Find where the given text appears and provide that cell's center as (X, Y) coordinate. 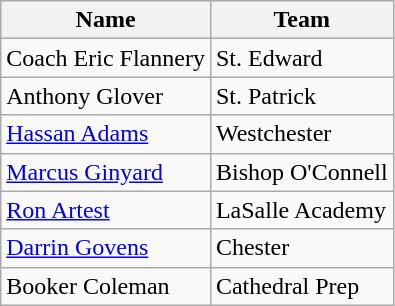
Coach Eric Flannery (106, 58)
Booker Coleman (106, 286)
Marcus Ginyard (106, 172)
Cathedral Prep (302, 286)
Hassan Adams (106, 134)
Ron Artest (106, 210)
Name (106, 20)
St. Edward (302, 58)
Bishop O'Connell (302, 172)
Anthony Glover (106, 96)
LaSalle Academy (302, 210)
Darrin Govens (106, 248)
Team (302, 20)
Westchester (302, 134)
St. Patrick (302, 96)
Chester (302, 248)
